Capture the cell that displays the provided text and extract its [x, y] central coordinate. 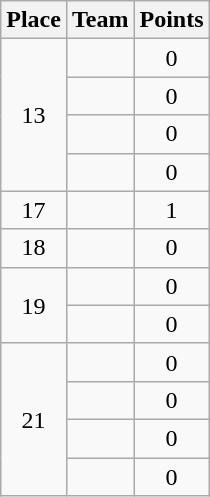
17 [34, 210]
19 [34, 305]
21 [34, 419]
13 [34, 115]
Place [34, 20]
1 [172, 210]
Points [172, 20]
18 [34, 248]
Team [100, 20]
